Identify which cell holds the provided text, then report its [X, Y] central coordinate. 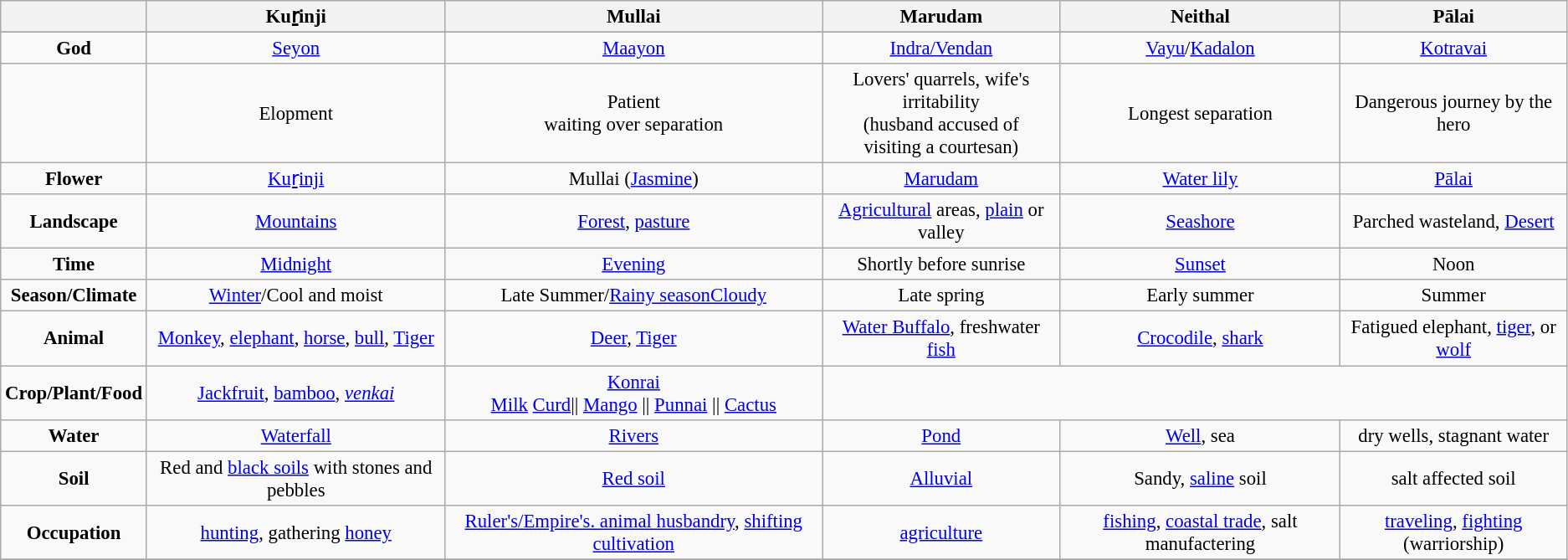
Maayon [634, 49]
God [74, 49]
Time [74, 265]
Landscape [74, 221]
Crop/Plant/Food [74, 393]
Winter/Cool and moist [296, 295]
Soil [74, 479]
agriculture [941, 532]
Waterfall [296, 435]
Mountains [296, 221]
Alluvial [941, 479]
Dangerous journey by the hero [1454, 114]
Kotravai [1454, 49]
Seashore [1200, 221]
Monkey, elephant, horse, bull, Tiger [296, 338]
Water lily [1200, 179]
Rivers [634, 435]
Shortly before sunrise [941, 265]
Late Summer/Rainy seasonCloudy [634, 295]
Early summer [1200, 295]
Water Buffalo, freshwater fish [941, 338]
Deer, Tiger [634, 338]
fishing, coastal trade, salt manufactering [1200, 532]
Patient waiting over separation [634, 114]
Vayu/Kadalon [1200, 49]
Sandy, saline soil [1200, 479]
Lovers' quarrels, wife's irritability(husband accused ofvisiting a courtesan) [941, 114]
Season/Climate [74, 295]
Occupation [74, 532]
Pond [941, 435]
Indra/Vendan [941, 49]
Mullai (Jasmine) [634, 179]
Mullai [634, 17]
Red and black soils with stones and pebbles [296, 479]
dry wells, stagnant water [1454, 435]
KonraiMilk Curd|| Mango || Punnai || Cactus [634, 393]
Animal [74, 338]
Ruler's/Empire's. animal husbandry, shifting cultivation [634, 532]
Water [74, 435]
Summer [1454, 295]
Midnight [296, 265]
Flower [74, 179]
Crocodile, shark [1200, 338]
Elopment [296, 114]
Forest, pasture [634, 221]
Parched wasteland, Desert [1454, 221]
hunting, gathering honey [296, 532]
Sunset [1200, 265]
Red soil [634, 479]
Seyon [296, 49]
traveling, fighting (warriorship) [1454, 532]
Neithal [1200, 17]
Noon [1454, 265]
Fatigued elephant, tiger, or wolf [1454, 338]
Evening [634, 265]
Jackfruit, bamboo, venkai [296, 393]
Agricultural areas, plain or valley [941, 221]
Late spring [941, 295]
Well, sea [1200, 435]
salt affected soil [1454, 479]
Longest separation [1200, 114]
